Determine the (x, y) coordinate at the center of the cell enclosing the given text.  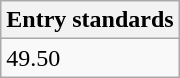
49.50 (90, 58)
Entry standards (90, 20)
